Capture the cell that displays the provided text and extract its [x, y] central coordinate. 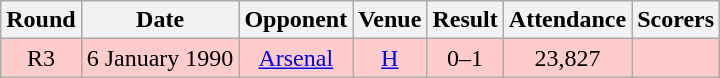
Opponent [296, 20]
Arsenal [296, 58]
Scorers [676, 20]
Attendance [567, 20]
0–1 [465, 58]
H [390, 58]
Venue [390, 20]
Result [465, 20]
Date [160, 20]
23,827 [567, 58]
R3 [41, 58]
6 January 1990 [160, 58]
Round [41, 20]
